From the cell containing the given text, extract its center point as [X, Y] coordinate. 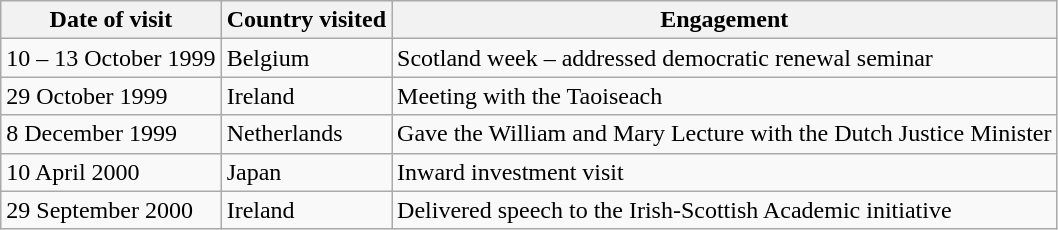
10 – 13 October 1999 [111, 58]
Engagement [724, 20]
8 December 1999 [111, 134]
Gave the William and Mary Lecture with the Dutch Justice Minister [724, 134]
Inward investment visit [724, 172]
Date of visit [111, 20]
29 October 1999 [111, 96]
Meeting with the Taoiseach [724, 96]
10 April 2000 [111, 172]
Japan [306, 172]
Delivered speech to the Irish-Scottish Academic initiative [724, 210]
Belgium [306, 58]
Country visited [306, 20]
Scotland week – addressed democratic renewal seminar [724, 58]
Netherlands [306, 134]
29 September 2000 [111, 210]
